Scan for the cell matching the given text and deliver its [x, y] coordinate at center. 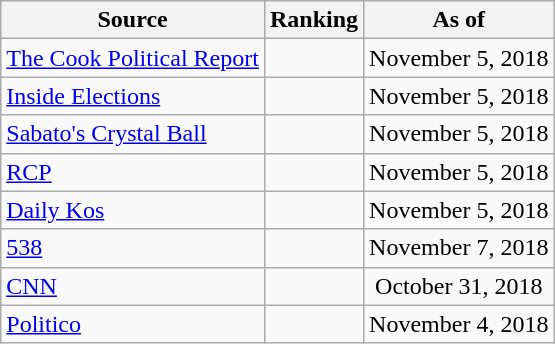
November 4, 2018 [459, 324]
Daily Kos [133, 210]
RCP [133, 172]
Inside Elections [133, 96]
538 [133, 248]
CNN [133, 286]
As of [459, 20]
Ranking [314, 20]
The Cook Political Report [133, 58]
Politico [133, 324]
October 31, 2018 [459, 286]
Sabato's Crystal Ball [133, 134]
November 7, 2018 [459, 248]
Source [133, 20]
